Detect which cell encompasses the target text, then output its [X, Y] center coordinate. 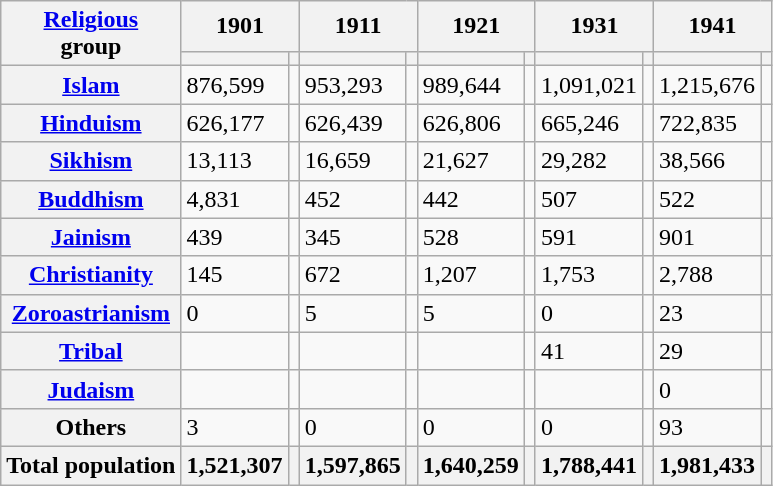
Buddhism [91, 199]
23 [708, 313]
626,439 [352, 123]
1941 [713, 26]
Religiousgroup [91, 34]
29,282 [588, 161]
522 [708, 199]
Jainism [91, 237]
591 [588, 237]
3 [234, 427]
672 [352, 275]
989,644 [470, 85]
1,788,441 [588, 465]
626,177 [234, 123]
626,806 [470, 123]
1,640,259 [470, 465]
93 [708, 427]
41 [588, 351]
2,788 [708, 275]
876,599 [234, 85]
528 [470, 237]
1,091,021 [588, 85]
665,246 [588, 123]
21,627 [470, 161]
Christianity [91, 275]
Total population [91, 465]
1,981,433 [708, 465]
1,521,307 [234, 465]
Islam [91, 85]
Others [91, 427]
452 [352, 199]
1,207 [470, 275]
901 [708, 237]
1,215,676 [708, 85]
1911 [358, 26]
Sikhism [91, 161]
1,753 [588, 275]
345 [352, 237]
Judaism [91, 389]
13,113 [234, 161]
439 [234, 237]
4,831 [234, 199]
1931 [594, 26]
145 [234, 275]
442 [470, 199]
29 [708, 351]
1921 [476, 26]
1,597,865 [352, 465]
Zoroastrianism [91, 313]
507 [588, 199]
16,659 [352, 161]
1901 [240, 26]
953,293 [352, 85]
Tribal [91, 351]
38,566 [708, 161]
Hinduism [91, 123]
722,835 [708, 123]
